Pinpoint the cell where the given text exists, returning its [x, y] midpoint coordinate. 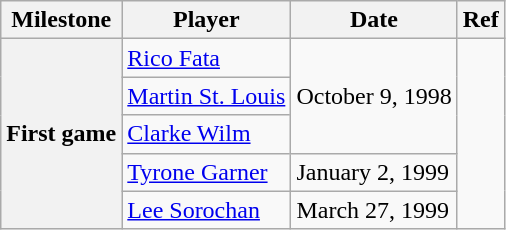
First game [62, 134]
Rico Fata [206, 58]
Milestone [62, 20]
Lee Sorochan [206, 210]
October 9, 1998 [374, 96]
Date [374, 20]
Ref [480, 20]
Martin St. Louis [206, 96]
January 2, 1999 [374, 172]
March 27, 1999 [374, 210]
Clarke Wilm [206, 134]
Tyrone Garner [206, 172]
Player [206, 20]
